Detect which cell encompasses the target text, then output its (X, Y) center coordinate. 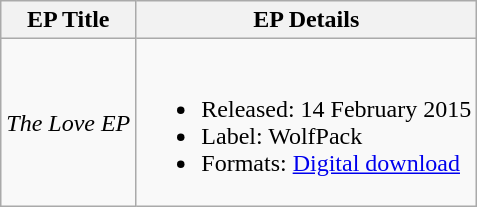
EP Details (306, 20)
EP Title (68, 20)
The Love EP (68, 122)
Released: 14 February 2015Label: WolfPackFormats: Digital download (306, 122)
